Detect which cell encompasses the target text, then output its [X, Y] center coordinate. 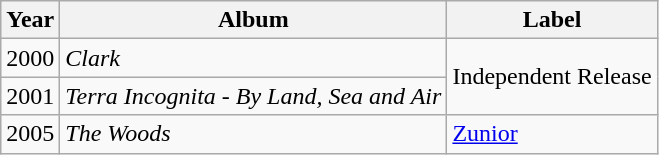
2000 [30, 58]
2005 [30, 134]
Label [552, 20]
The Woods [254, 134]
2001 [30, 96]
Clark [254, 58]
Zunior [552, 134]
Terra Incognita - By Land, Sea and Air [254, 96]
Year [30, 20]
Independent Release [552, 77]
Album [254, 20]
